Determine the [x, y] coordinate at the center of the cell enclosing the given text.  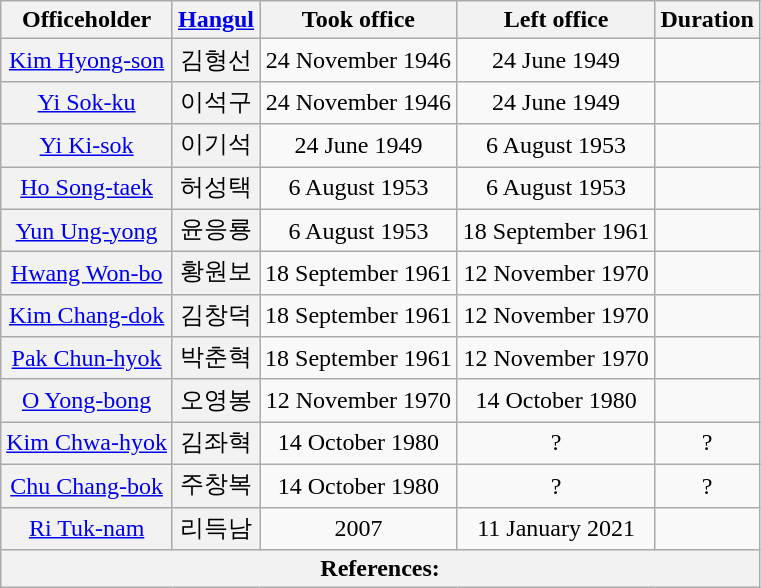
이석구 [216, 102]
김창덕 [216, 316]
김형선 [216, 60]
Took office [359, 20]
Chu Chang-bok [87, 486]
Yi Ki-sok [87, 146]
이기석 [216, 146]
허성택 [216, 188]
Kim Hyong-son [87, 60]
Left office [556, 20]
11 January 2021 [556, 528]
References: [380, 569]
김좌혁 [216, 444]
Hwang Won-bo [87, 274]
윤응룡 [216, 230]
O Yong-bong [87, 400]
오영봉 [216, 400]
Kim Chwa-hyok [87, 444]
Yun Ung-yong [87, 230]
리득남 [216, 528]
Pak Chun-hyok [87, 358]
Kim Chang-dok [87, 316]
Yi Sok-ku [87, 102]
Ri Tuk-nam [87, 528]
주창복 [216, 486]
박춘혁 [216, 358]
2007 [359, 528]
Officeholder [87, 20]
Duration [707, 20]
Hangul [216, 20]
황원보 [216, 274]
Ho Song-taek [87, 188]
